Return the (X, Y) coordinate for the center point of the cell that contains the specified text.  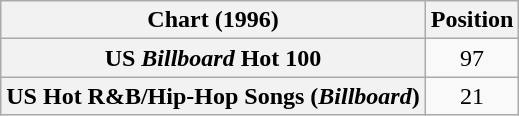
21 (472, 96)
Chart (1996) (213, 20)
US Hot R&B/Hip-Hop Songs (Billboard) (213, 96)
97 (472, 58)
US Billboard Hot 100 (213, 58)
Position (472, 20)
